Capture the cell that displays the provided text and extract its [X, Y] central coordinate. 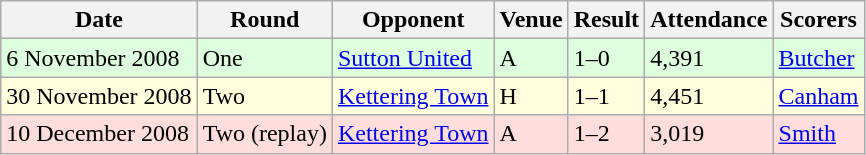
Round [264, 20]
Attendance [709, 20]
Smith [818, 134]
1–0 [606, 58]
1–2 [606, 134]
Two (replay) [264, 134]
1–1 [606, 96]
Two [264, 96]
6 November 2008 [99, 58]
Canham [818, 96]
Venue [531, 20]
4,391 [709, 58]
Result [606, 20]
Opponent [413, 20]
Date [99, 20]
Sutton United [413, 58]
Butcher [818, 58]
H [531, 96]
One [264, 58]
30 November 2008 [99, 96]
4,451 [709, 96]
10 December 2008 [99, 134]
3,019 [709, 134]
Scorers [818, 20]
